Provide the (X, Y) coordinate of the cell's center where the given text is located.  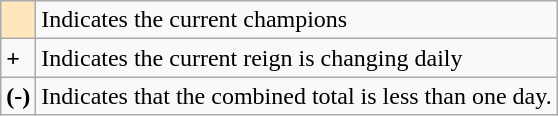
+ (18, 58)
Indicates the current champions (296, 20)
(-) (18, 96)
Indicates the current reign is changing daily (296, 58)
Indicates that the combined total is less than one day. (296, 96)
